Locate the cell with the specified text and output its [x, y] center coordinate. 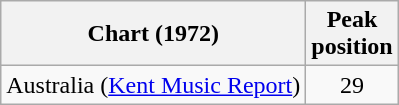
Australia (Kent Music Report) [154, 85]
Chart (1972) [154, 34]
Peakposition [352, 34]
29 [352, 85]
